Determine the (x, y) coordinate at the center of the cell enclosing the given text.  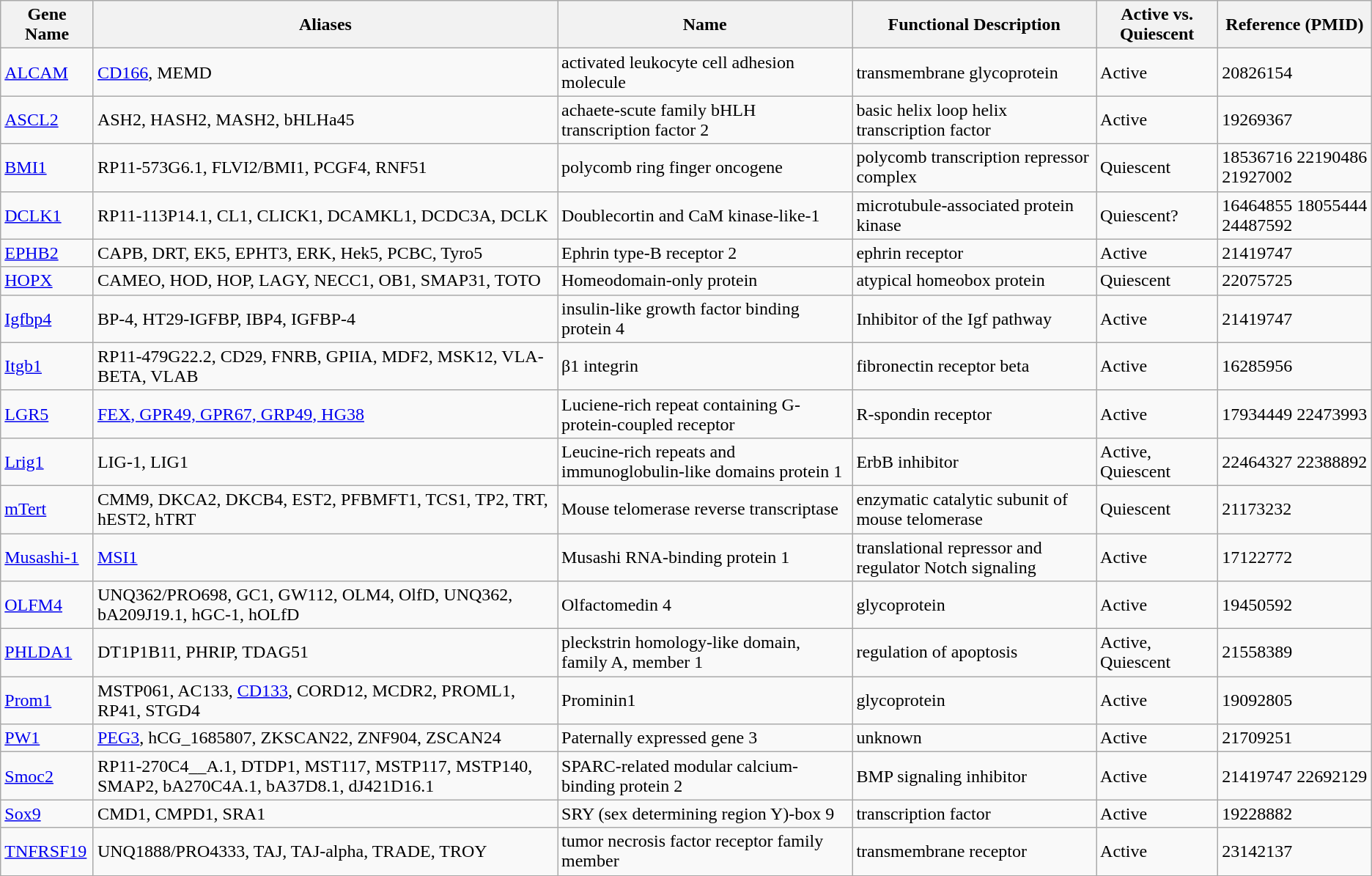
Musashi-1 (47, 557)
basic helix loop helix transcription factor (975, 120)
20826154 (1295, 72)
CAMEO, HOD, HOP, LAGY, NECC1, OB1, SMAP31, TOTO (325, 281)
18536716 22190486 21927002 (1295, 167)
activated leukocyte cell adhesion molecule (704, 72)
RP11-270C4__A.1, DTDP1, MST117, MSTP117, MSTP140, SMAP2, bA270C4A.1, bA37D8.1, dJ421D16.1 (325, 776)
β1 integrin (704, 367)
microtubule-associated protein kinase (975, 216)
ErbB inhibitor (975, 462)
ephrin receptor (975, 253)
transmembrane glycoprotein (975, 72)
mTert (47, 509)
Reference (PMID) (1295, 25)
Inhibitor of the Igf pathway (975, 318)
EPHB2 (47, 253)
Itgb1 (47, 367)
atypical homeobox protein (975, 281)
PEG3, hCG_1685807, ZKSCAN22, ZNF904, ZSCAN24 (325, 738)
Aliases (325, 25)
R-spondin receptor (975, 413)
21173232 (1295, 509)
UNQ1888/PRO4333, TAJ, TAJ-alpha, TRADE, TROY (325, 852)
Luciene-rich repeat containing G-protein-coupled receptor (704, 413)
SPARC-related modular calcium-binding protein 2 (704, 776)
CAPB, DRT, EK5, EPHT3, ERK, Hek5, PCBC, Tyro5 (325, 253)
UNQ362/PRO698, GC1, GW112, OLM4, OlfD, UNQ362, bA209J19.1, hGC-1, hOLfD (325, 606)
17934449 22473993 (1295, 413)
Functional Description (975, 25)
21709251 (1295, 738)
Doublecortin and CaM kinase-like-1 (704, 216)
BP-4, HT29-IGFBP, IBP4, IGFBP-4 (325, 318)
tumor necrosis factor receptor family member (704, 852)
CMM9, DKCA2, DKCB4, EST2, PFBMFT1, TCS1, TP2, TRT, hEST2, hTRT (325, 509)
RP11-479G22.2, CD29, FNRB, GPIIA, MDF2, MSK12, VLA-BETA, VLAB (325, 367)
Smoc2 (47, 776)
Gene Name (47, 25)
MSTP061, AC133, CD133, CORD12, MCDR2, PROML1, RP41, STGD4 (325, 701)
CMD1, CMPD1, SRA1 (325, 814)
22075725 (1295, 281)
Sox9 (47, 814)
insulin-like growth factor binding protein 4 (704, 318)
21558389 (1295, 652)
ASCL2 (47, 120)
BMP signaling inhibitor (975, 776)
Paternally expressed gene 3 (704, 738)
fibronectin receptor beta (975, 367)
16464855 18055444 24487592 (1295, 216)
CD166, MEMD (325, 72)
Olfactomedin 4 (704, 606)
Lrig1 (47, 462)
Active vs. Quiescent (1157, 25)
TNFRSF19 (47, 852)
MSI1 (325, 557)
SRY (sex determining region Y)-box 9 (704, 814)
DT1P1B11, PHRIP, TDAG51 (325, 652)
Prom1 (47, 701)
RP11-113P14.1, CL1, CLICK1, DCAMKL1, DCDC3A, DCLK (325, 216)
polycomb ring finger oncogene (704, 167)
LGR5 (47, 413)
Homeodomain-only protein (704, 281)
LIG-1, LIG1 (325, 462)
16285956 (1295, 367)
Quiescent? (1157, 216)
Leucine-rich repeats and immunoglobulin-like domains protein 1 (704, 462)
19450592 (1295, 606)
pleckstrin homology-like domain, family A, member 1 (704, 652)
ASH2, HASH2, MASH2, bHLHa45 (325, 120)
polycomb transcription repressor complex (975, 167)
22464327 22388892 (1295, 462)
FEX, GPR49, GPR67, GRP49, HG38 (325, 413)
PHLDA1 (47, 652)
PW1 (47, 738)
BMI1 (47, 167)
regulation of apoptosis (975, 652)
DCLK1 (47, 216)
transcription factor (975, 814)
translational repressor and regulator Notch signaling (975, 557)
Ephrin type-B receptor 2 (704, 253)
Musashi RNA-binding protein 1 (704, 557)
23142137 (1295, 852)
Prominin1 (704, 701)
RP11-573G6.1, FLVI2/BMI1, PCGF4, RNF51 (325, 167)
17122772 (1295, 557)
OLFM4 (47, 606)
21419747 22692129 (1295, 776)
transmembrane receptor (975, 852)
achaete-scute family bHLH transcription factor 2 (704, 120)
enzymatic catalytic subunit of mouse telomerase (975, 509)
Name (704, 25)
ALCAM (47, 72)
Mouse telomerase reverse transcriptase (704, 509)
19269367 (1295, 120)
HOPX (47, 281)
19092805 (1295, 701)
Igfbp4 (47, 318)
19228882 (1295, 814)
unknown (975, 738)
